For the text-containing cell, return its midpoint in [x, y] coordinate format. 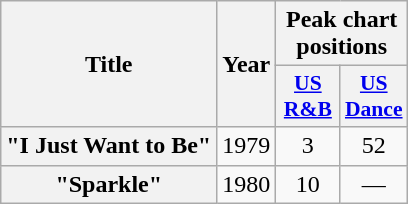
Title [109, 64]
Year [246, 64]
US R&B [308, 96]
1980 [246, 184]
Peak chart positions [342, 34]
"I Just Want to Be" [109, 146]
US Dance [374, 96]
"Sparkle" [109, 184]
3 [308, 146]
52 [374, 146]
1979 [246, 146]
— [374, 184]
10 [308, 184]
